Scan for the cell matching the given text and deliver its (X, Y) coordinate at center. 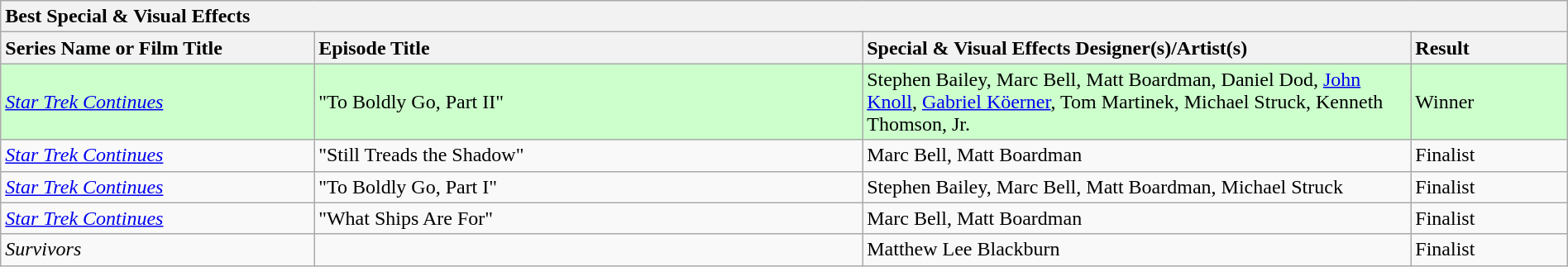
Result (1489, 48)
Stephen Bailey, Marc Bell, Matt Boardman, Michael Struck (1136, 187)
"Still Treads the Shadow" (589, 155)
"What Ships Are For" (589, 218)
"To Boldly Go, Part I" (589, 187)
Winner (1489, 102)
Survivors (157, 250)
Special & Visual Effects Designer(s)/Artist(s) (1136, 48)
Series Name or Film Title (157, 48)
"To Boldly Go, Part II" (589, 102)
Best Special & Visual Effects (784, 17)
Episode Title (589, 48)
Matthew Lee Blackburn (1136, 250)
Stephen Bailey, Marc Bell, Matt Boardman, Daniel Dod, John Knoll, Gabriel Köerner, Tom Martinek, Michael Struck, Kenneth Thomson, Jr. (1136, 102)
